Determine the (X, Y) coordinate at the center of the cell enclosing the given text.  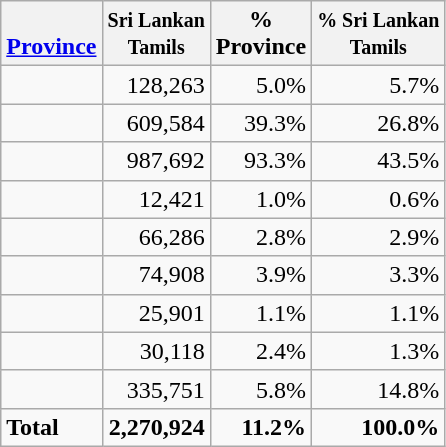
93.3% (260, 161)
2.9% (378, 237)
5.0% (260, 85)
39.3% (260, 123)
Province (52, 34)
987,692 (156, 161)
66,286 (156, 237)
74,908 (156, 275)
43.5% (378, 161)
25,901 (156, 313)
128,263 (156, 85)
26.8% (378, 123)
Total (52, 427)
11.2% (260, 427)
14.8% (378, 389)
30,118 (156, 351)
Sri LankanTamils (156, 34)
3.9% (260, 275)
0.6% (378, 199)
335,751 (156, 389)
100.0% (378, 427)
2.4% (260, 351)
3.3% (378, 275)
% Sri LankanTamils (378, 34)
1.3% (378, 351)
12,421 (156, 199)
2,270,924 (156, 427)
1.0% (260, 199)
5.7% (378, 85)
2.8% (260, 237)
%Province (260, 34)
609,584 (156, 123)
5.8% (260, 389)
